Identify which cell holds the provided text, then report its (x, y) central coordinate. 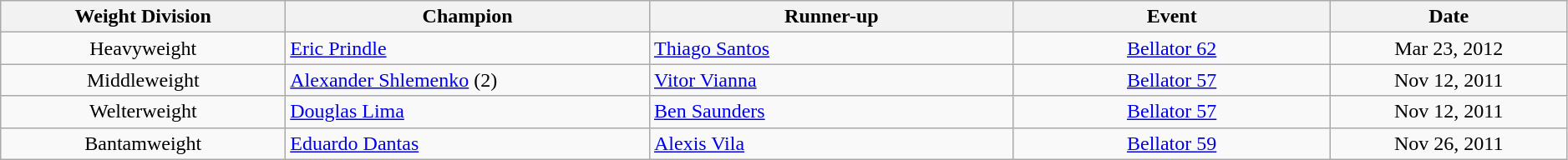
Ben Saunders (831, 112)
Weight Division (144, 17)
Bellator 59 (1171, 143)
Middleweight (144, 80)
Eduardo Dantas (468, 143)
Runner-up (831, 17)
Thiago Santos (831, 48)
Vitor Vianna (831, 80)
Date (1449, 17)
Champion (468, 17)
Alexis Vila (831, 143)
Bellator 62 (1171, 48)
Heavyweight (144, 48)
Welterweight (144, 112)
Event (1171, 17)
Alexander Shlemenko (2) (468, 80)
Eric Prindle (468, 48)
Bantamweight (144, 143)
Nov 26, 2011 (1449, 143)
Mar 23, 2012 (1449, 48)
Douglas Lima (468, 112)
